Capture the cell that displays the provided text and extract its [x, y] central coordinate. 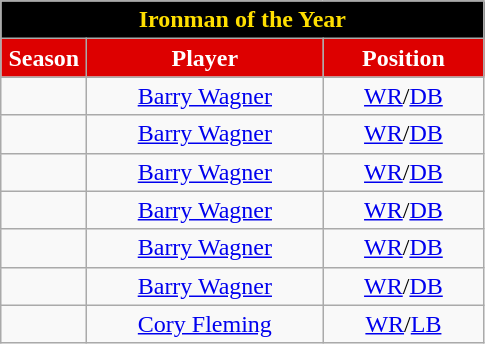
Season [44, 58]
Cory Fleming [205, 324]
WR/LB [404, 324]
Player [205, 58]
Ironman of the Year [242, 20]
Position [404, 58]
